Determine the (X, Y) coordinate at the center of the cell enclosing the given text.  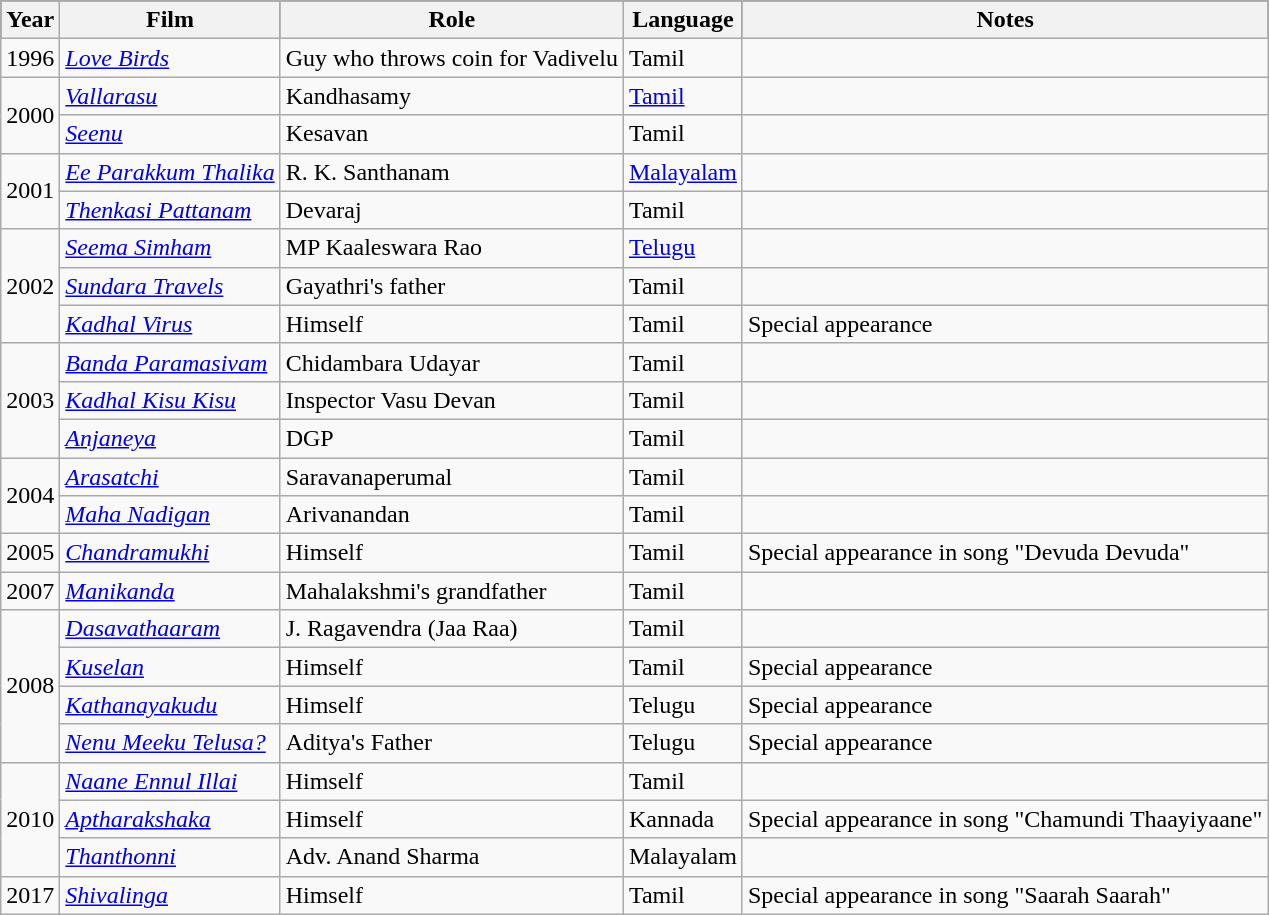
Kesavan (452, 134)
Saravanaperumal (452, 477)
Notes (1004, 20)
Gayathri's father (452, 286)
Seema Simham (170, 248)
Special appearance in song "Devuda Devuda" (1004, 553)
Naane Ennul Illai (170, 781)
Adv. Anand Sharma (452, 857)
2007 (30, 591)
2004 (30, 496)
DGP (452, 438)
Vallarasu (170, 96)
R. K. Santhanam (452, 172)
Aditya's Father (452, 743)
Nenu Meeku Telusa? (170, 743)
Devaraj (452, 210)
Chidambara Udayar (452, 362)
2003 (30, 400)
Banda Paramasivam (170, 362)
Arasatchi (170, 477)
MP Kaaleswara Rao (452, 248)
Kuselan (170, 667)
Kandhasamy (452, 96)
2000 (30, 115)
Film (170, 20)
Aptharakshaka (170, 819)
Kannada (682, 819)
Kadhal Virus (170, 324)
Love Birds (170, 58)
Mahalakshmi's grandfather (452, 591)
2008 (30, 686)
Year (30, 20)
Kadhal Kisu Kisu (170, 400)
2002 (30, 286)
2010 (30, 819)
Shivalinga (170, 895)
Sundara Travels (170, 286)
Thenkasi Pattanam (170, 210)
J. Ragavendra (Jaa Raa) (452, 629)
Thanthonni (170, 857)
Role (452, 20)
2017 (30, 895)
Kathanayakudu (170, 705)
Manikanda (170, 591)
Guy who throws coin for Vadivelu (452, 58)
Anjaneya (170, 438)
Arivanandan (452, 515)
Special appearance in song "Chamundi Thaayiyaane" (1004, 819)
2001 (30, 191)
1996 (30, 58)
Chandramukhi (170, 553)
Dasavathaaram (170, 629)
Ee Parakkum Thalika (170, 172)
Language (682, 20)
Seenu (170, 134)
Special appearance in song "Saarah Saarah" (1004, 895)
2005 (30, 553)
Maha Nadigan (170, 515)
Inspector Vasu Devan (452, 400)
